Search for the cell housing the specified text and yield its (x, y) center coordinate. 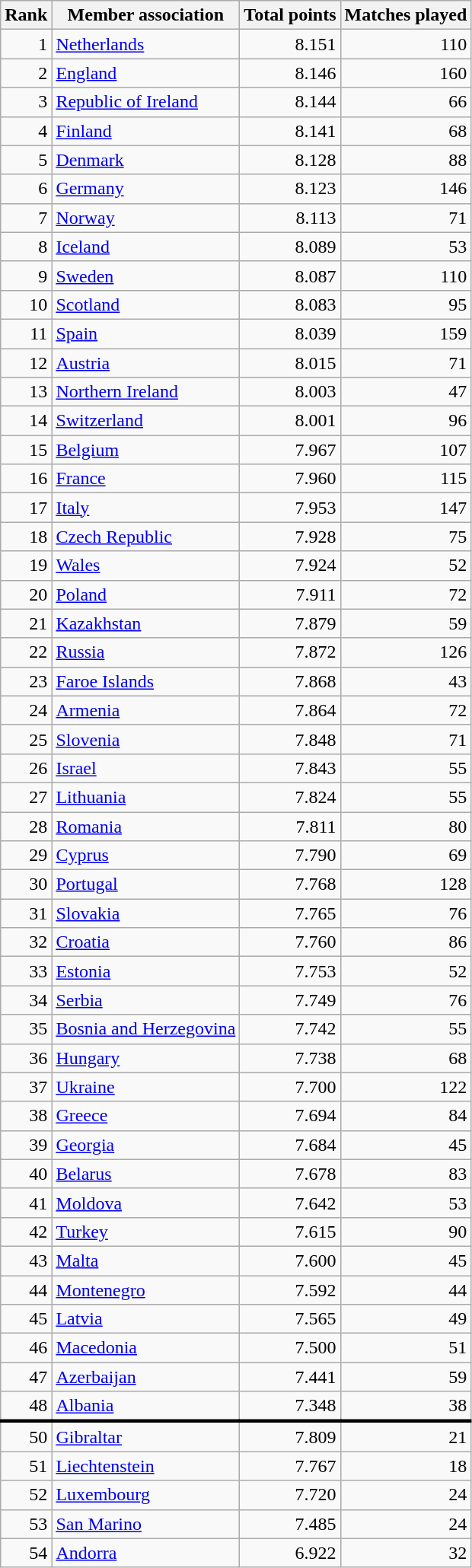
Italy (146, 508)
7.720 (290, 1495)
7.765 (290, 913)
Republic of Ireland (146, 102)
8.144 (290, 102)
16 (26, 479)
Portugal (146, 884)
107 (406, 450)
8.151 (290, 44)
7.565 (290, 1319)
8.001 (290, 421)
8.089 (290, 247)
Spain (146, 333)
122 (406, 1087)
7.753 (290, 971)
41 (26, 1203)
48 (26, 1407)
14 (26, 421)
Andorra (146, 1553)
10 (26, 304)
7.742 (290, 1029)
7.953 (290, 508)
42 (26, 1232)
83 (406, 1174)
11 (26, 333)
Finland (146, 131)
Moldova (146, 1203)
Albania (146, 1407)
Faroe Islands (146, 681)
France (146, 479)
Luxembourg (146, 1495)
Member association (146, 15)
Slovenia (146, 739)
7.592 (290, 1290)
Latvia (146, 1319)
7.500 (290, 1348)
27 (26, 797)
Belgium (146, 450)
Northern Ireland (146, 392)
54 (26, 1553)
90 (406, 1232)
Matches played (406, 15)
4 (26, 131)
7.760 (290, 942)
147 (406, 508)
San Marino (146, 1524)
Poland (146, 594)
Lithuania (146, 797)
86 (406, 942)
34 (26, 1000)
7.694 (290, 1116)
8.141 (290, 131)
Netherlands (146, 44)
26 (26, 768)
Slovakia (146, 913)
Azerbaijan (146, 1377)
75 (406, 537)
36 (26, 1058)
Montenegro (146, 1290)
20 (26, 594)
Liechtenstein (146, 1466)
Macedonia (146, 1348)
Bosnia and Herzegovina (146, 1029)
23 (26, 681)
8.087 (290, 276)
7.911 (290, 594)
96 (406, 421)
7.864 (290, 710)
29 (26, 856)
8.123 (290, 189)
Gibraltar (146, 1436)
128 (406, 884)
7.700 (290, 1087)
7.868 (290, 681)
9 (26, 276)
Russia (146, 652)
7.767 (290, 1466)
7.485 (290, 1524)
7.348 (290, 1407)
12 (26, 363)
95 (406, 304)
Greece (146, 1116)
22 (26, 652)
Estonia (146, 971)
Belarus (146, 1174)
Denmark (146, 160)
7.843 (290, 768)
46 (26, 1348)
5 (26, 160)
7.678 (290, 1174)
19 (26, 566)
7.924 (290, 566)
50 (26, 1436)
84 (406, 1116)
126 (406, 652)
7.824 (290, 797)
6 (26, 189)
8.015 (290, 363)
159 (406, 333)
7 (26, 218)
7.749 (290, 1000)
England (146, 73)
7.928 (290, 537)
8.003 (290, 392)
2 (26, 73)
115 (406, 479)
17 (26, 508)
3 (26, 102)
Romania (146, 826)
8.128 (290, 160)
Georgia (146, 1145)
15 (26, 450)
Turkey (146, 1232)
25 (26, 739)
40 (26, 1174)
Israel (146, 768)
49 (406, 1319)
66 (406, 102)
31 (26, 913)
7.738 (290, 1058)
Wales (146, 566)
7.600 (290, 1260)
7.615 (290, 1232)
69 (406, 856)
8.146 (290, 73)
Rank (26, 15)
Germany (146, 189)
80 (406, 826)
37 (26, 1087)
7.848 (290, 739)
13 (26, 392)
7.642 (290, 1203)
146 (406, 189)
28 (26, 826)
Kazakhstan (146, 623)
Cyprus (146, 856)
Malta (146, 1260)
Total points (290, 15)
8.113 (290, 218)
Croatia (146, 942)
Austria (146, 363)
7.879 (290, 623)
160 (406, 73)
1 (26, 44)
Ukraine (146, 1087)
7.809 (290, 1436)
39 (26, 1145)
Switzerland (146, 421)
8.039 (290, 333)
6.922 (290, 1553)
Iceland (146, 247)
Hungary (146, 1058)
Sweden (146, 276)
Czech Republic (146, 537)
8.083 (290, 304)
7.768 (290, 884)
30 (26, 884)
7.684 (290, 1145)
35 (26, 1029)
7.872 (290, 652)
7.967 (290, 450)
7.960 (290, 479)
7.790 (290, 856)
Serbia (146, 1000)
7.441 (290, 1377)
33 (26, 971)
7.811 (290, 826)
Norway (146, 218)
Scotland (146, 304)
8 (26, 247)
Armenia (146, 710)
88 (406, 160)
